Determine the (x, y) coordinate at the center of the cell enclosing the given text.  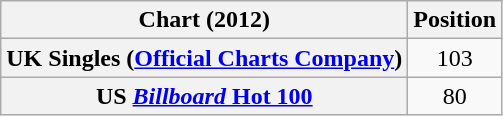
80 (455, 96)
Chart (2012) (204, 20)
103 (455, 58)
UK Singles (Official Charts Company) (204, 58)
US Billboard Hot 100 (204, 96)
Position (455, 20)
